Return [X, Y] of the center of cell containing provided text 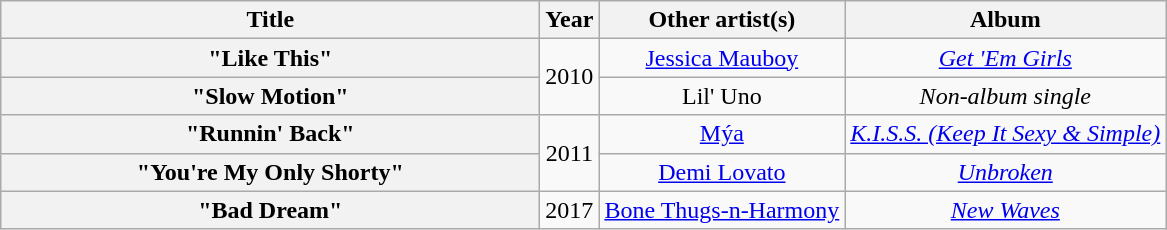
New Waves [1006, 210]
"You're My Only Shorty" [270, 172]
Jessica Mauboy [722, 58]
Unbroken [1006, 172]
Non-album single [1006, 96]
Get 'Em Girls [1006, 58]
Lil' Uno [722, 96]
Other artist(s) [722, 20]
Album [1006, 20]
"Like This" [270, 58]
"Bad Dream" [270, 210]
Year [570, 20]
Demi Lovato [722, 172]
Mýa [722, 134]
2017 [570, 210]
Title [270, 20]
"Runnin' Back" [270, 134]
Bone Thugs-n-Harmony [722, 210]
2011 [570, 153]
2010 [570, 77]
"Slow Motion" [270, 96]
K.I.S.S. (Keep It Sexy & Simple) [1006, 134]
